Provide the [x, y] coordinate of the cell's center where the given text is located.  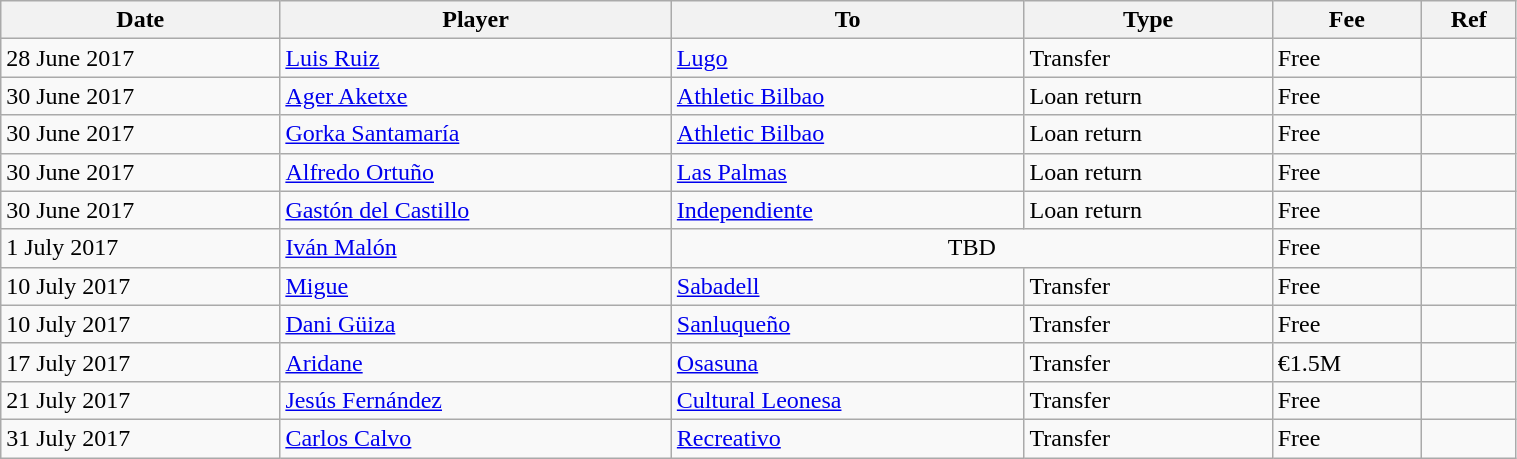
Sanluqueño [848, 324]
Gastón del Castillo [476, 210]
Jesús Fernández [476, 400]
Sabadell [848, 286]
Independiente [848, 210]
Lugo [848, 58]
Ager Aketxe [476, 96]
1 July 2017 [140, 248]
Luis Ruiz [476, 58]
Iván Malón [476, 248]
Gorka Santamaría [476, 134]
To [848, 20]
Cultural Leonesa [848, 400]
Aridane [476, 362]
Carlos Calvo [476, 438]
Date [140, 20]
Osasuna [848, 362]
31 July 2017 [140, 438]
17 July 2017 [140, 362]
21 July 2017 [140, 400]
TBD [972, 248]
Las Palmas [848, 172]
Type [1148, 20]
Player [476, 20]
28 June 2017 [140, 58]
Migue [476, 286]
Fee [1346, 20]
Recreativo [848, 438]
Alfredo Ortuño [476, 172]
Ref [1469, 20]
€1.5M [1346, 362]
Dani Güiza [476, 324]
